Find where the given text appears and provide that cell's center as (x, y) coordinate. 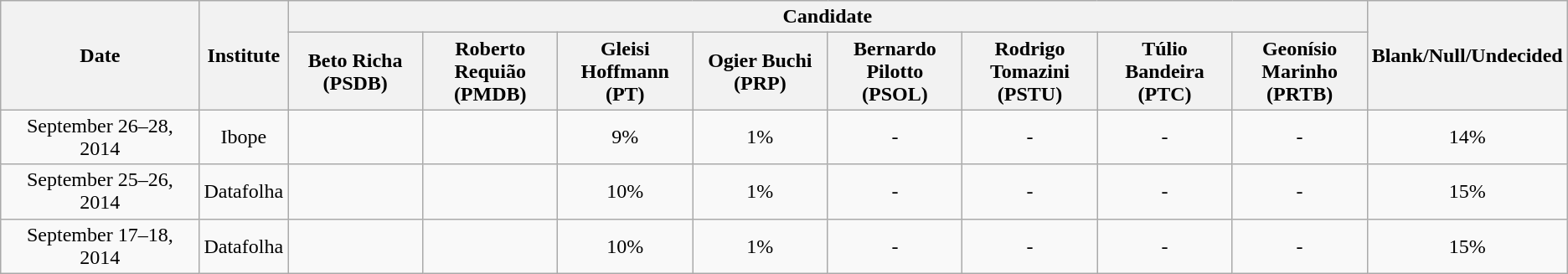
Beto Richa (PSDB) (355, 71)
Blank/Null/Undecided (1467, 55)
14% (1467, 137)
September 25–26, 2014 (101, 191)
Ogier Buchi (PRP) (761, 71)
Rodrigo Tomazini (PSTU) (1030, 71)
Roberto Requião (PMDB) (491, 71)
Túlio Bandeira (PTC) (1164, 71)
September 17–18, 2014 (101, 246)
Date (101, 55)
September 26–28, 2014 (101, 137)
9% (625, 137)
Institute (244, 55)
Ibope (244, 137)
Geonísio Marinho (PRTB) (1300, 71)
Bernardo Pilotto (PSOL) (895, 71)
Gleisi Hoffmann (PT) (625, 71)
Candidate (828, 17)
